Detect which cell encompasses the target text, then output its (x, y) center coordinate. 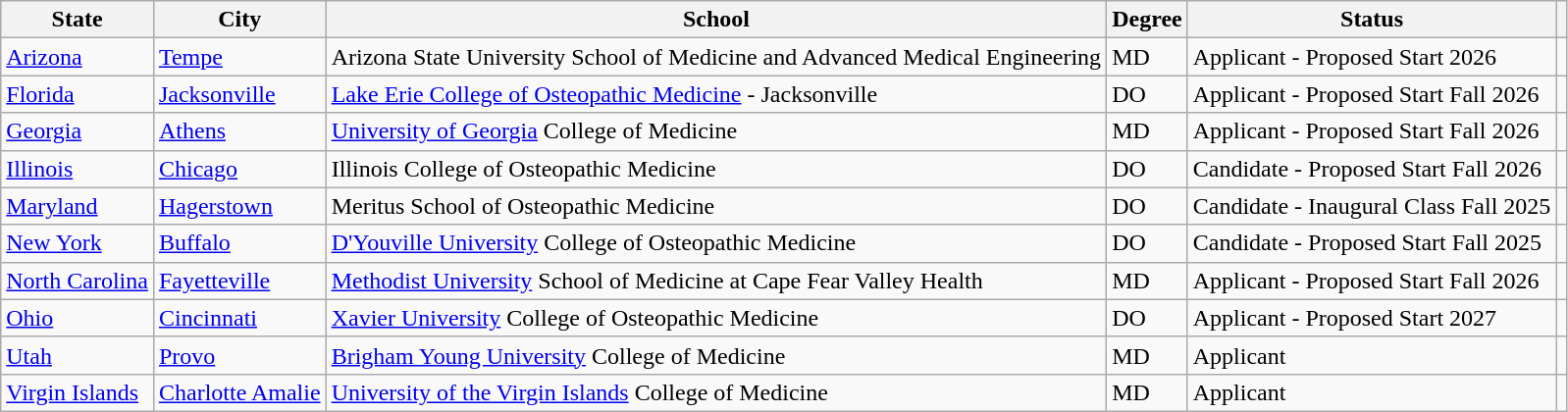
Jacksonville (239, 94)
Fayetteville (239, 281)
University of the Virgin Islands College of Medicine (716, 392)
Candidate - Inaugural Class Fall 2025 (1372, 206)
Arizona (78, 57)
New York (78, 243)
Georgia (78, 131)
Ohio (78, 318)
Applicant - Proposed Start 2026 (1372, 57)
Chicago (239, 169)
Meritus School of Osteopathic Medicine (716, 206)
Methodist University School of Medicine at Cape Fear Valley Health (716, 281)
Degree (1148, 20)
Buffalo (239, 243)
Utah (78, 355)
Provo (239, 355)
Cincinnati (239, 318)
Arizona State University School of Medicine and Advanced Medical Engineering (716, 57)
North Carolina (78, 281)
Illinois College of Osteopathic Medicine (716, 169)
Hagerstown (239, 206)
Candidate - Proposed Start Fall 2025 (1372, 243)
Xavier University College of Osteopathic Medicine (716, 318)
Brigham Young University College of Medicine (716, 355)
Athens (239, 131)
Virgin Islands (78, 392)
Illinois (78, 169)
Applicant - Proposed Start 2027 (1372, 318)
Status (1372, 20)
Tempe (239, 57)
Maryland (78, 206)
School (716, 20)
City (239, 20)
D'Youville University College of Osteopathic Medicine (716, 243)
Charlotte Amalie (239, 392)
Florida (78, 94)
State (78, 20)
Lake Erie College of Osteopathic Medicine - Jacksonville (716, 94)
University of Georgia College of Medicine (716, 131)
Candidate - Proposed Start Fall 2026 (1372, 169)
